Pinpoint the cell where the given text exists, returning its [X, Y] midpoint coordinate. 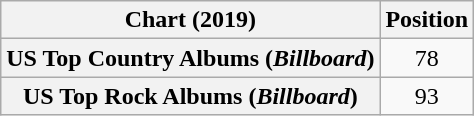
Chart (2019) [190, 20]
93 [427, 96]
US Top Country Albums (Billboard) [190, 58]
78 [427, 58]
US Top Rock Albums (Billboard) [190, 96]
Position [427, 20]
